Provide the [X, Y] coordinate of the cell's center where the given text is located.  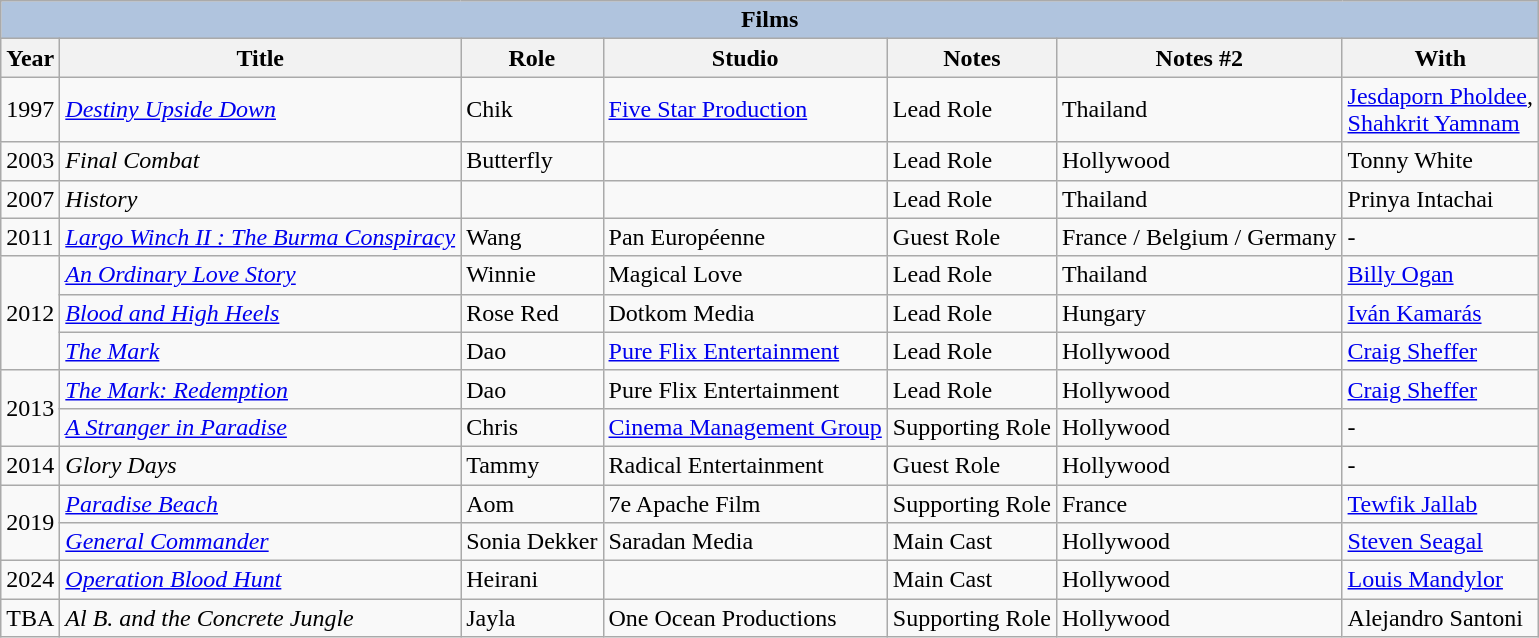
Chik [532, 110]
Alejandro Santoni [1440, 618]
The Mark: Redemption [260, 389]
Year [30, 58]
Tonny White [1440, 161]
Tewfik Jallab [1440, 503]
Destiny Upside Down [260, 110]
Operation Blood Hunt [260, 580]
Aom [532, 503]
Winnie [532, 275]
2011 [30, 237]
The Mark [260, 351]
One Ocean Productions [745, 618]
Butterfly [532, 161]
Magical Love [745, 275]
Notes #2 [1199, 58]
Five Star Production [745, 110]
Hungary [1199, 313]
Billy Ogan [1440, 275]
Iván Kamarás [1440, 313]
2003 [30, 161]
Films [770, 20]
2007 [30, 199]
Notes [972, 58]
Tammy [532, 465]
7e Apache Film [745, 503]
France [1199, 503]
Al B. and the Concrete Jungle [260, 618]
History [260, 199]
Pan Européenne [745, 237]
France / Belgium / Germany [1199, 237]
An Ordinary Love Story [260, 275]
General Commander [260, 542]
With [1440, 58]
2013 [30, 408]
Louis Mandylor [1440, 580]
Chris [532, 427]
1997 [30, 110]
Radical Entertainment [745, 465]
Glory Days [260, 465]
Final Combat [260, 161]
2019 [30, 522]
Largo Winch II : The Burma Conspiracy [260, 237]
Cinema Management Group [745, 427]
Rose Red [532, 313]
Studio [745, 58]
Dotkom Media [745, 313]
2024 [30, 580]
TBA [30, 618]
Prinya Intachai [1440, 199]
Wang [532, 237]
Blood and High Heels [260, 313]
2014 [30, 465]
Role [532, 58]
2012 [30, 313]
Paradise Beach [260, 503]
Jayla [532, 618]
Sonia Dekker [532, 542]
Steven Seagal [1440, 542]
A Stranger in Paradise [260, 427]
Title [260, 58]
Heirani [532, 580]
Jesdaporn Pholdee,Shahkrit Yamnam [1440, 110]
Saradan Media [745, 542]
